Output the [x, y] coordinate of the center of the cell containing the given text.  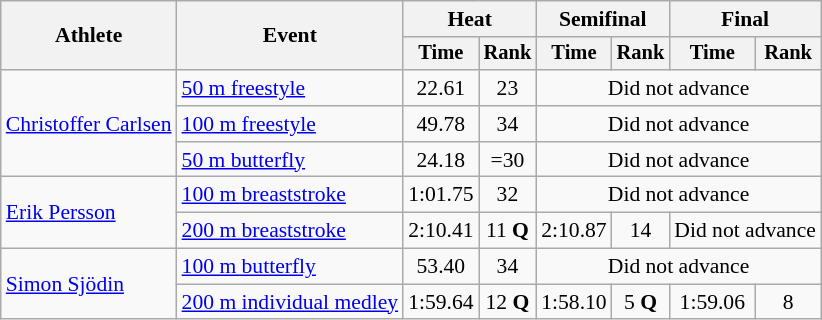
23 [508, 88]
Semifinal [602, 19]
Final [745, 19]
14 [641, 231]
22.61 [440, 88]
100 m breaststroke [290, 195]
2:10.87 [574, 231]
50 m butterfly [290, 160]
1:58.10 [574, 302]
24.18 [440, 160]
1:59.06 [712, 302]
50 m freestyle [290, 88]
200 m individual medley [290, 302]
100 m butterfly [290, 267]
=30 [508, 160]
1:59.64 [440, 302]
49.78 [440, 124]
8 [788, 302]
32 [508, 195]
Athlete [89, 36]
Christoffer Carlsen [89, 124]
53.40 [440, 267]
Event [290, 36]
5 Q [641, 302]
Erik Persson [89, 212]
200 m breaststroke [290, 231]
11 Q [508, 231]
Simon Sjödin [89, 284]
Heat [470, 19]
1:01.75 [440, 195]
100 m freestyle [290, 124]
2:10.41 [440, 231]
12 Q [508, 302]
